Determine the (X, Y) coordinate at the center of the cell enclosing the given text.  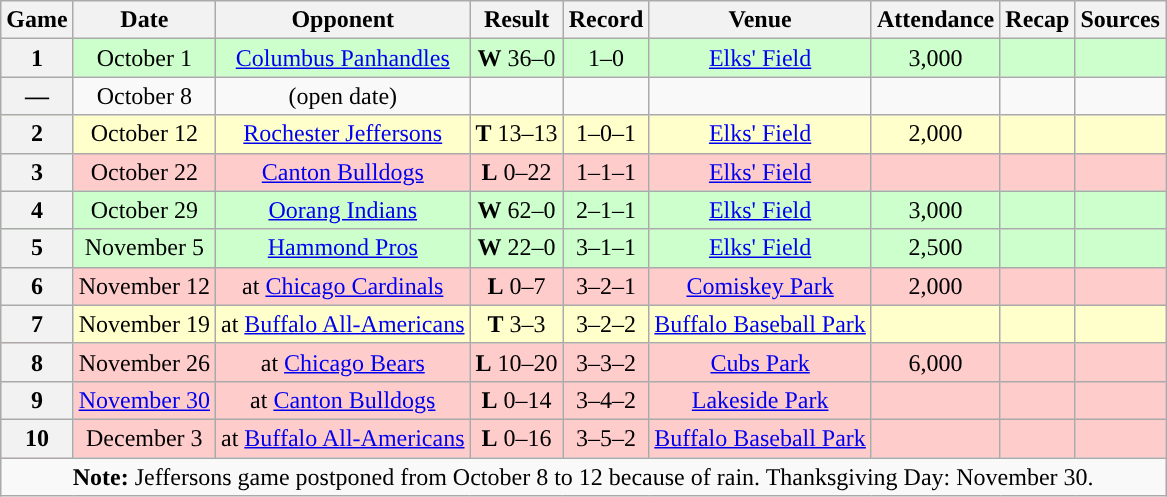
Date (144, 20)
L 10–20 (516, 362)
L 0–7 (516, 286)
7 (37, 324)
Opponent (342, 20)
3–2–2 (606, 324)
at Chicago Bears (342, 362)
October 29 (144, 210)
1–1–1 (606, 172)
Hammond Pros (342, 248)
Recap (1038, 20)
Sources (1120, 20)
3 (37, 172)
10 (37, 438)
2 (37, 134)
Result (516, 20)
Columbus Panhandles (342, 58)
November 19 (144, 324)
3–4–2 (606, 400)
October 8 (144, 96)
2,500 (935, 248)
Canton Bulldogs (342, 172)
3–5–2 (606, 438)
November 5 (144, 248)
Attendance (935, 20)
November 12 (144, 286)
3–2–1 (606, 286)
1–0–1 (606, 134)
9 (37, 400)
at Chicago Cardinals (342, 286)
W 22–0 (516, 248)
at Canton Bulldogs (342, 400)
Game (37, 20)
Oorang Indians (342, 210)
2–1–1 (606, 210)
October 12 (144, 134)
Lakeside Park (760, 400)
Rochester Jeffersons (342, 134)
6,000 (935, 362)
October 22 (144, 172)
5 (37, 248)
3–1–1 (606, 248)
3–3–2 (606, 362)
Record (606, 20)
Cubs Park (760, 362)
L 0–14 (516, 400)
November 26 (144, 362)
1–0 (606, 58)
October 1 (144, 58)
W 36–0 (516, 58)
L 0–16 (516, 438)
— (37, 96)
Venue (760, 20)
Comiskey Park (760, 286)
4 (37, 210)
(open date) (342, 96)
November 30 (144, 400)
8 (37, 362)
T 13–13 (516, 134)
Note: Jeffersons game postponed from October 8 to 12 because of rain. Thanksgiving Day: November 30. (584, 477)
T 3–3 (516, 324)
1 (37, 58)
L 0–22 (516, 172)
6 (37, 286)
December 3 (144, 438)
W 62–0 (516, 210)
